Pinpoint the cell where the given text exists, returning its [X, Y] midpoint coordinate. 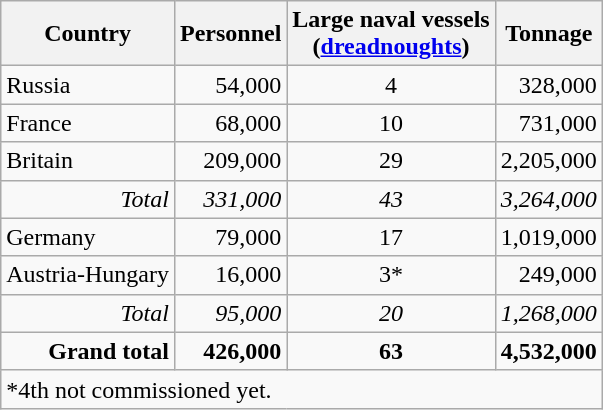
10 [391, 123]
17 [391, 237]
1,268,000 [548, 313]
3* [391, 275]
Germany [88, 237]
Personnel [230, 34]
29 [391, 161]
4,532,000 [548, 351]
4 [391, 85]
*4th not commissioned yet. [302, 389]
Large naval vessels (dreadnoughts) [391, 34]
2,205,000 [548, 161]
54,000 [230, 85]
426,000 [230, 351]
3,264,000 [548, 199]
731,000 [548, 123]
20 [391, 313]
95,000 [230, 313]
Tonnage [548, 34]
1,019,000 [548, 237]
Russia [88, 85]
249,000 [548, 275]
16,000 [230, 275]
43 [391, 199]
63 [391, 351]
209,000 [230, 161]
Grand total [88, 351]
328,000 [548, 85]
Country [88, 34]
France [88, 123]
Britain [88, 161]
Austria-Hungary [88, 275]
331,000 [230, 199]
79,000 [230, 237]
68,000 [230, 123]
